Search for the cell housing the specified text and yield its [X, Y] center coordinate. 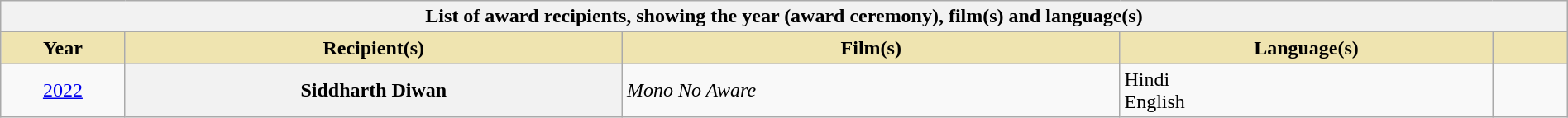
Recipient(s) [374, 48]
Language(s) [1307, 48]
List of award recipients, showing the year (award ceremony), film(s) and language(s) [784, 17]
Film(s) [872, 48]
Year [63, 48]
Mono No Aware [872, 91]
Hindi English [1307, 91]
Siddharth Diwan [374, 91]
2022 [63, 91]
